Provide the (X, Y) coordinate of the cell's center where the given text is located.  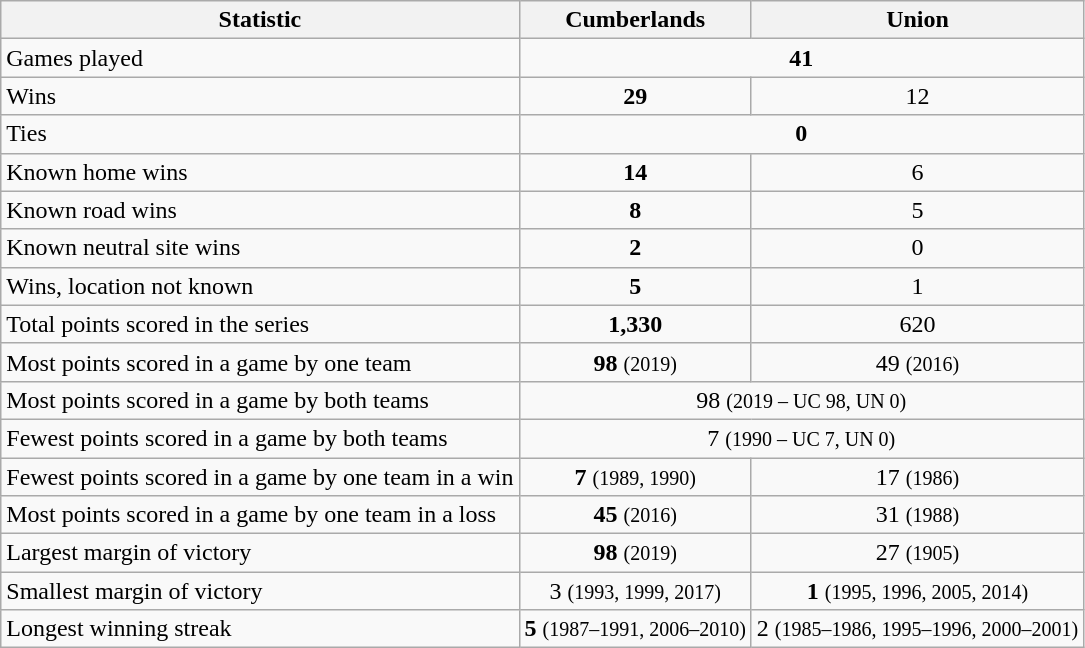
Smallest margin of victory (260, 591)
Wins (260, 96)
Known road wins (260, 210)
Most points scored in a game by one team (260, 362)
Known neutral site wins (260, 248)
2 (1985–1986, 1995–1996, 2000–2001) (917, 629)
1 (1995, 1996, 2005, 2014) (917, 591)
41 (802, 58)
Known home wins (260, 172)
1 (917, 286)
Largest margin of victory (260, 553)
620 (917, 324)
14 (635, 172)
Longest winning streak (260, 629)
5 (1987–1991, 2006–2010) (635, 629)
2 (635, 248)
12 (917, 96)
1,330 (635, 324)
6 (917, 172)
Union (917, 20)
Ties (260, 134)
17 (1986) (917, 477)
Fewest points scored in a game by both teams (260, 438)
Fewest points scored in a game by one team in a win (260, 477)
29 (635, 96)
Statistic (260, 20)
Most points scored in a game by one team in a loss (260, 515)
7 (1990 – UC 7, UN 0) (802, 438)
Most points scored in a game by both teams (260, 400)
3 (1993, 1999, 2017) (635, 591)
8 (635, 210)
Wins, location not known (260, 286)
45 (2016) (635, 515)
7 (1989, 1990) (635, 477)
Cumberlands (635, 20)
Total points scored in the series (260, 324)
31 (1988) (917, 515)
27 (1905) (917, 553)
Games played (260, 58)
49 (2016) (917, 362)
98 (2019 – UC 98, UN 0) (802, 400)
